For the text-containing cell, return its midpoint in [x, y] coordinate format. 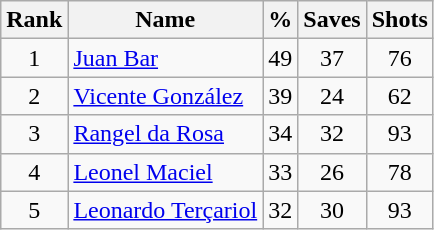
49 [280, 58]
3 [34, 134]
4 [34, 172]
30 [332, 210]
Juan Bar [166, 58]
62 [400, 96]
5 [34, 210]
Leonel Maciel [166, 172]
Shots [400, 20]
1 [34, 58]
26 [332, 172]
78 [400, 172]
37 [332, 58]
2 [34, 96]
34 [280, 134]
39 [280, 96]
Rangel da Rosa [166, 134]
Vicente González [166, 96]
33 [280, 172]
% [280, 20]
Leonardo Terçariol [166, 210]
24 [332, 96]
Name [166, 20]
Rank [34, 20]
76 [400, 58]
Saves [332, 20]
